Locate the cell with the specified text and output its [x, y] center coordinate. 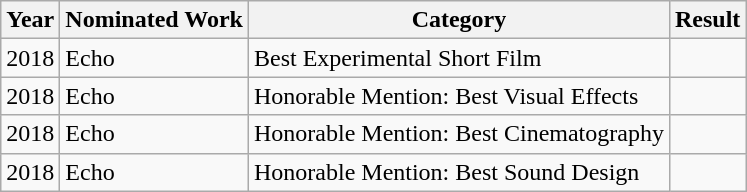
Category [458, 20]
Result [707, 20]
Honorable Mention: Best Cinematography [458, 134]
Honorable Mention: Best Sound Design [458, 172]
Best Experimental Short Film [458, 58]
Year [30, 20]
Honorable Mention: Best Visual Effects [458, 96]
Nominated Work [154, 20]
